Detect which cell encompasses the target text, then output its [x, y] center coordinate. 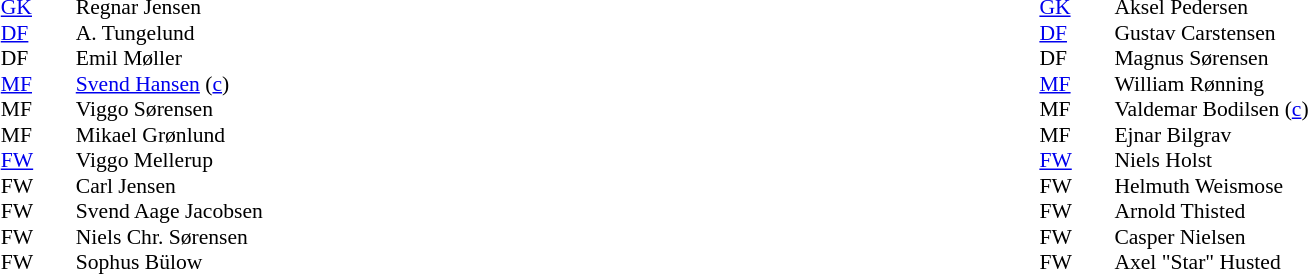
Casper Nielsen [1211, 237]
Carl Jensen [170, 186]
Magnus Sørensen [1211, 59]
William Rønning [1211, 84]
Ejnar Bilgrav [1211, 135]
Arnold Thisted [1211, 211]
Mikael Grønlund [170, 135]
A. Tungelund [170, 33]
Gustav Carstensen [1211, 33]
Viggo Mellerup [170, 161]
Helmuth Weismose [1211, 186]
Valdemar Bodilsen (c) [1211, 109]
Emil Møller [170, 59]
Niels Holst [1211, 161]
Niels Chr. Sørensen [170, 237]
Svend Hansen (c) [170, 84]
Viggo Sørensen [170, 109]
Svend Aage Jacobsen [170, 211]
